Identify which cell holds the provided text, then report its [x, y] central coordinate. 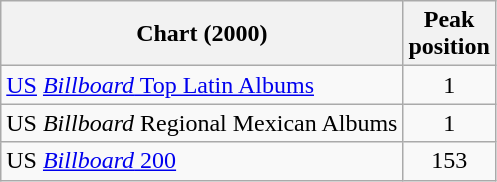
US Billboard 200 [202, 161]
Peakposition [449, 34]
Chart (2000) [202, 34]
153 [449, 161]
US Billboard Regional Mexican Albums [202, 123]
US Billboard Top Latin Albums [202, 85]
